Identify which cell holds the provided text, then report its (X, Y) central coordinate. 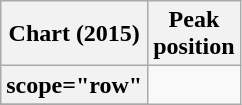
scope="row" (74, 85)
Chart (2015) (74, 34)
Peakposition (194, 34)
